Extract the [x, y] coordinate from the center of the cell holding the provided text.  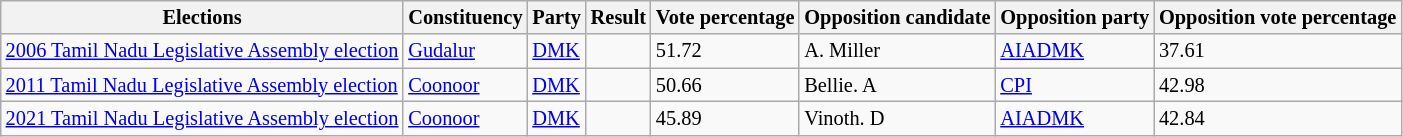
2006 Tamil Nadu Legislative Assembly election [202, 51]
Vote percentage [725, 17]
A. Miller [897, 51]
Opposition candidate [897, 17]
50.66 [725, 85]
CPI [1074, 85]
Result [618, 17]
Bellie. A [897, 85]
Opposition vote percentage [1278, 17]
51.72 [725, 51]
2021 Tamil Nadu Legislative Assembly election [202, 118]
Party [556, 17]
Vinoth. D [897, 118]
2011 Tamil Nadu Legislative Assembly election [202, 85]
42.84 [1278, 118]
37.61 [1278, 51]
42.98 [1278, 85]
Gudalur [465, 51]
Constituency [465, 17]
45.89 [725, 118]
Opposition party [1074, 17]
Elections [202, 17]
